Output the (X, Y) coordinate of the center of the cell containing the given text.  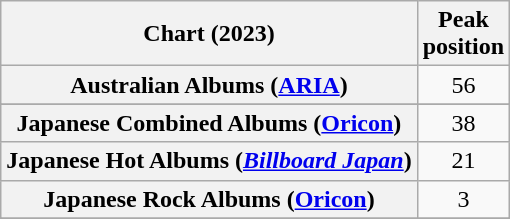
Japanese Combined Albums (Oricon) (209, 123)
Japanese Hot Albums (Billboard Japan) (209, 161)
Chart (2023) (209, 34)
38 (463, 123)
Japanese Rock Albums (Oricon) (209, 199)
56 (463, 85)
Australian Albums (ARIA) (209, 85)
3 (463, 199)
Peakposition (463, 34)
21 (463, 161)
